Identify which cell holds the provided text, then report its (X, Y) central coordinate. 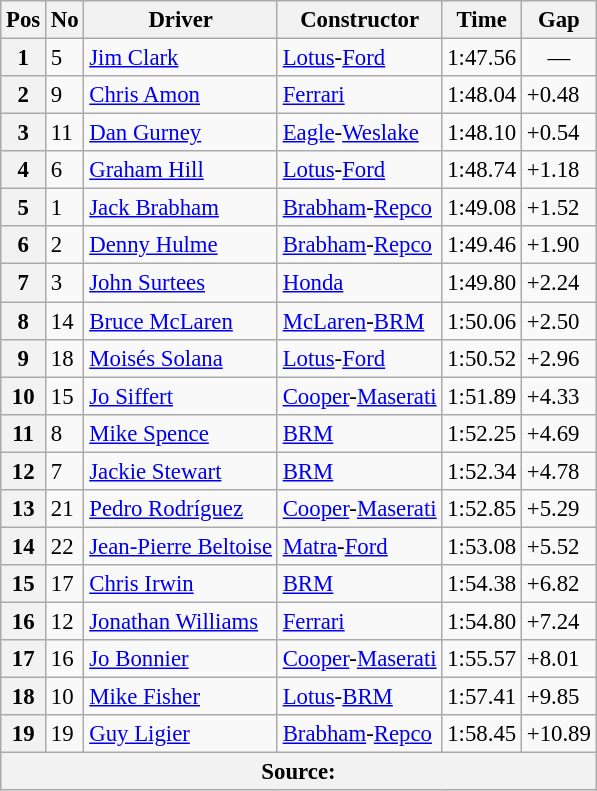
Graham Hill (180, 170)
Mike Fisher (180, 697)
Jonathan Williams (180, 621)
Constructor (360, 20)
+8.01 (558, 659)
+1.52 (558, 208)
+4.69 (558, 433)
Lotus-BRM (360, 697)
+2.50 (558, 321)
1:54.38 (482, 584)
Time (482, 20)
1:48.04 (482, 95)
1:58.45 (482, 734)
1:57.41 (482, 697)
+4.78 (558, 471)
John Surtees (180, 283)
Jackie Stewart (180, 471)
No (65, 20)
1:53.08 (482, 546)
1:52.25 (482, 433)
4 (24, 170)
+9.85 (558, 697)
— (558, 58)
Source: (298, 772)
1:49.46 (482, 245)
+7.24 (558, 621)
+6.82 (558, 584)
Gap (558, 20)
1:48.10 (482, 133)
1:52.34 (482, 471)
22 (65, 546)
+2.96 (558, 358)
+5.29 (558, 509)
1:52.85 (482, 509)
Chris Amon (180, 95)
1:50.06 (482, 321)
Eagle-Weslake (360, 133)
Guy Ligier (180, 734)
+5.52 (558, 546)
1:50.52 (482, 358)
McLaren-BRM (360, 321)
1:49.80 (482, 283)
Pedro Rodríguez (180, 509)
Jack Brabham (180, 208)
Driver (180, 20)
Jo Bonnier (180, 659)
Jean-Pierre Beltoise (180, 546)
+10.89 (558, 734)
+0.48 (558, 95)
1:55.57 (482, 659)
+2.24 (558, 283)
Chris Irwin (180, 584)
Denny Hulme (180, 245)
1:47.56 (482, 58)
1:51.89 (482, 396)
13 (24, 509)
Pos (24, 20)
+4.33 (558, 396)
1:48.74 (482, 170)
21 (65, 509)
Moisés Solana (180, 358)
Honda (360, 283)
+0.54 (558, 133)
+1.90 (558, 245)
1:54.80 (482, 621)
Matra-Ford (360, 546)
Jo Siffert (180, 396)
Dan Gurney (180, 133)
+1.18 (558, 170)
Bruce McLaren (180, 321)
1:49.08 (482, 208)
Mike Spence (180, 433)
Jim Clark (180, 58)
